Search for the cell housing the specified text and yield its [x, y] center coordinate. 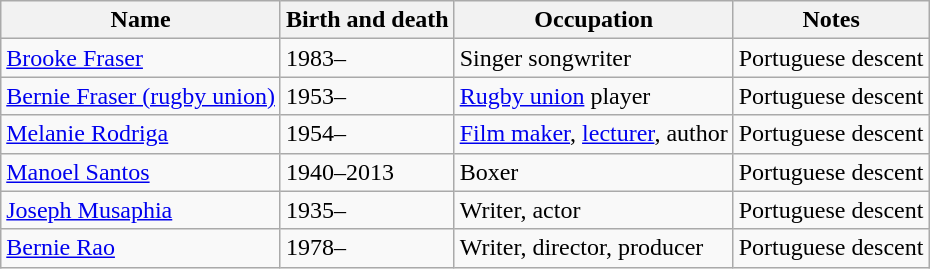
1983– [367, 58]
Film maker, lecturer, author [594, 134]
Joseph Musaphia [141, 210]
Singer songwriter [594, 58]
Bernie Rao [141, 248]
Brooke Fraser [141, 58]
Notes [831, 20]
1978– [367, 248]
Name [141, 20]
Writer, actor [594, 210]
Boxer [594, 172]
Rugby union player [594, 96]
1935– [367, 210]
Writer, director, producer [594, 248]
Birth and death [367, 20]
Manoel Santos [141, 172]
1954– [367, 134]
Bernie Fraser (rugby union) [141, 96]
Occupation [594, 20]
1953– [367, 96]
1940–2013 [367, 172]
Melanie Rodriga [141, 134]
